Identify which cell holds the provided text, then report its [x, y] central coordinate. 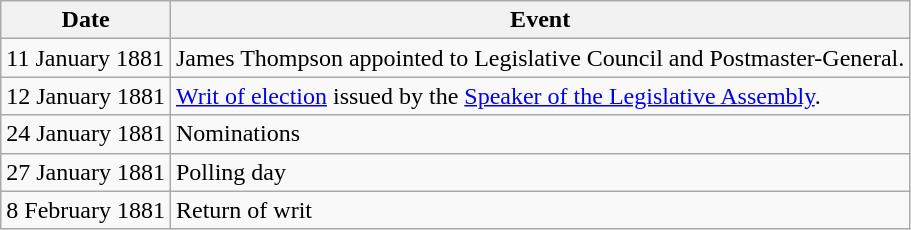
27 January 1881 [86, 172]
24 January 1881 [86, 134]
Polling day [540, 172]
8 February 1881 [86, 210]
11 January 1881 [86, 58]
Date [86, 20]
James Thompson appointed to Legislative Council and Postmaster-General. [540, 58]
12 January 1881 [86, 96]
Writ of election issued by the Speaker of the Legislative Assembly. [540, 96]
Event [540, 20]
Return of writ [540, 210]
Nominations [540, 134]
